Search for the cell housing the specified text and yield its [x, y] center coordinate. 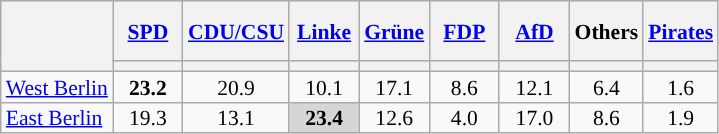
4.0 [464, 118]
CDU/CSU [236, 31]
SPD [148, 31]
East Berlin [57, 118]
12.6 [394, 118]
Pirates [680, 31]
1.9 [680, 118]
13.1 [236, 118]
23.2 [148, 86]
1.6 [680, 86]
12.1 [534, 86]
23.4 [324, 118]
Linke [324, 31]
Others [607, 31]
FDP [464, 31]
17.1 [394, 86]
10.1 [324, 86]
19.3 [148, 118]
20.9 [236, 86]
AfD [534, 31]
6.4 [607, 86]
Grüne [394, 31]
West Berlin [57, 86]
17.0 [534, 118]
